Output the (X, Y) coordinate of the center of the cell containing the given text.  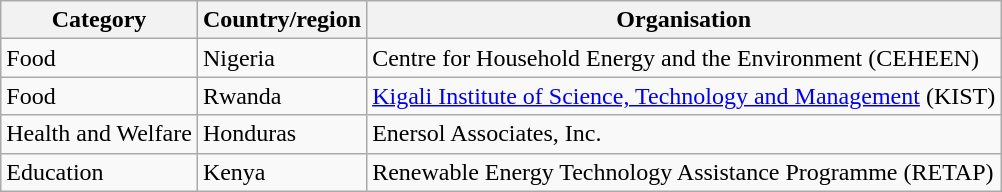
Kenya (282, 172)
Kigali Institute of Science, Technology and Management (KIST) (684, 96)
Category (100, 20)
Health and Welfare (100, 134)
Rwanda (282, 96)
Country/region (282, 20)
Centre for Household Energy and the Environment (CEHEEN) (684, 58)
Nigeria (282, 58)
Enersol Associates, Inc. (684, 134)
Honduras (282, 134)
Organisation (684, 20)
Education (100, 172)
Renewable Energy Technology Assistance Programme (RETAP) (684, 172)
